Scan for the cell matching the given text and deliver its (x, y) coordinate at center. 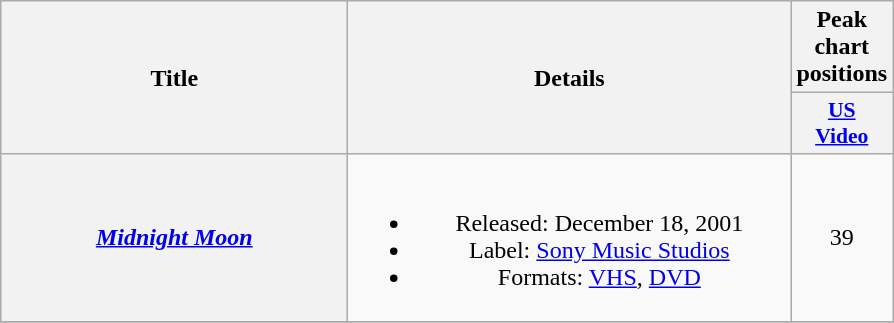
Title (174, 78)
Peak chart positions (842, 47)
39 (842, 238)
Released: December 18, 2001Label: Sony Music StudiosFormats: VHS, DVD (570, 238)
USVideo (842, 124)
Details (570, 78)
Midnight Moon (174, 238)
